Determine the [x, y] coordinate at the center of the cell enclosing the given text.  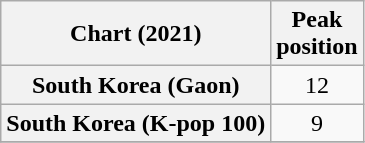
9 [317, 123]
Peakposition [317, 34]
Chart (2021) [136, 34]
South Korea (K-pop 100) [136, 123]
12 [317, 85]
South Korea (Gaon) [136, 85]
